Return the [x, y] coordinate for the center point of the cell that contains the specified text.  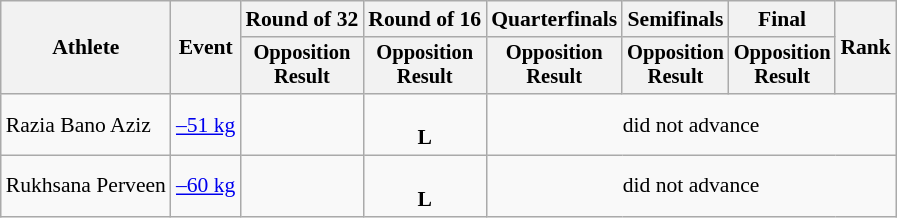
–60 kg [206, 186]
Semifinals [676, 19]
Quarterfinals [554, 19]
Event [206, 48]
Round of 16 [424, 19]
–51 kg [206, 124]
Final [782, 19]
Athlete [86, 48]
Round of 32 [302, 19]
Rank [866, 48]
Rukhsana Perveen [86, 186]
Razia Bano Aziz [86, 124]
